Search for the cell housing the specified text and yield its [X, Y] center coordinate. 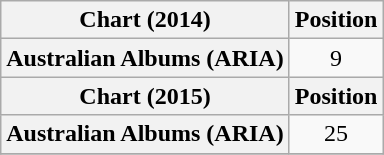
Chart (2015) [145, 96]
Chart (2014) [145, 20]
9 [336, 58]
25 [336, 134]
